Determine the [X, Y] coordinate at the center of the cell enclosing the given text.  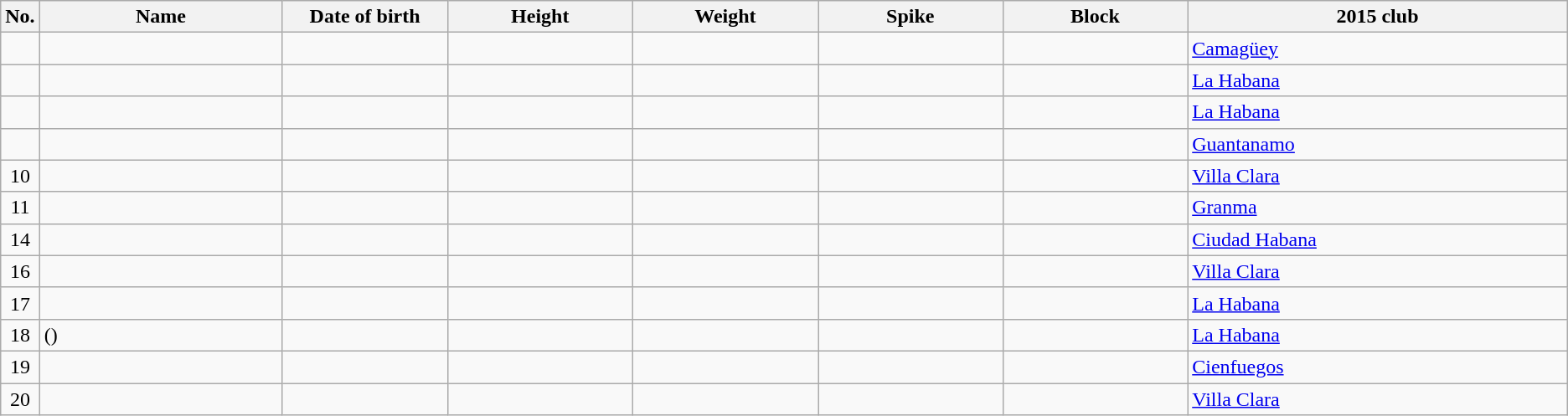
10 [20, 176]
19 [20, 367]
Date of birth [365, 17]
Name [161, 17]
Spike [911, 17]
Ciudad Habana [1378, 239]
16 [20, 271]
Granma [1378, 208]
() [161, 335]
Camagüey [1378, 49]
Cienfuegos [1378, 367]
14 [20, 239]
11 [20, 208]
Guantanamo [1378, 144]
18 [20, 335]
20 [20, 399]
2015 club [1378, 17]
Block [1096, 17]
No. [20, 17]
Height [539, 17]
Weight [725, 17]
17 [20, 303]
